For the text-containing cell, return its midpoint in [x, y] coordinate format. 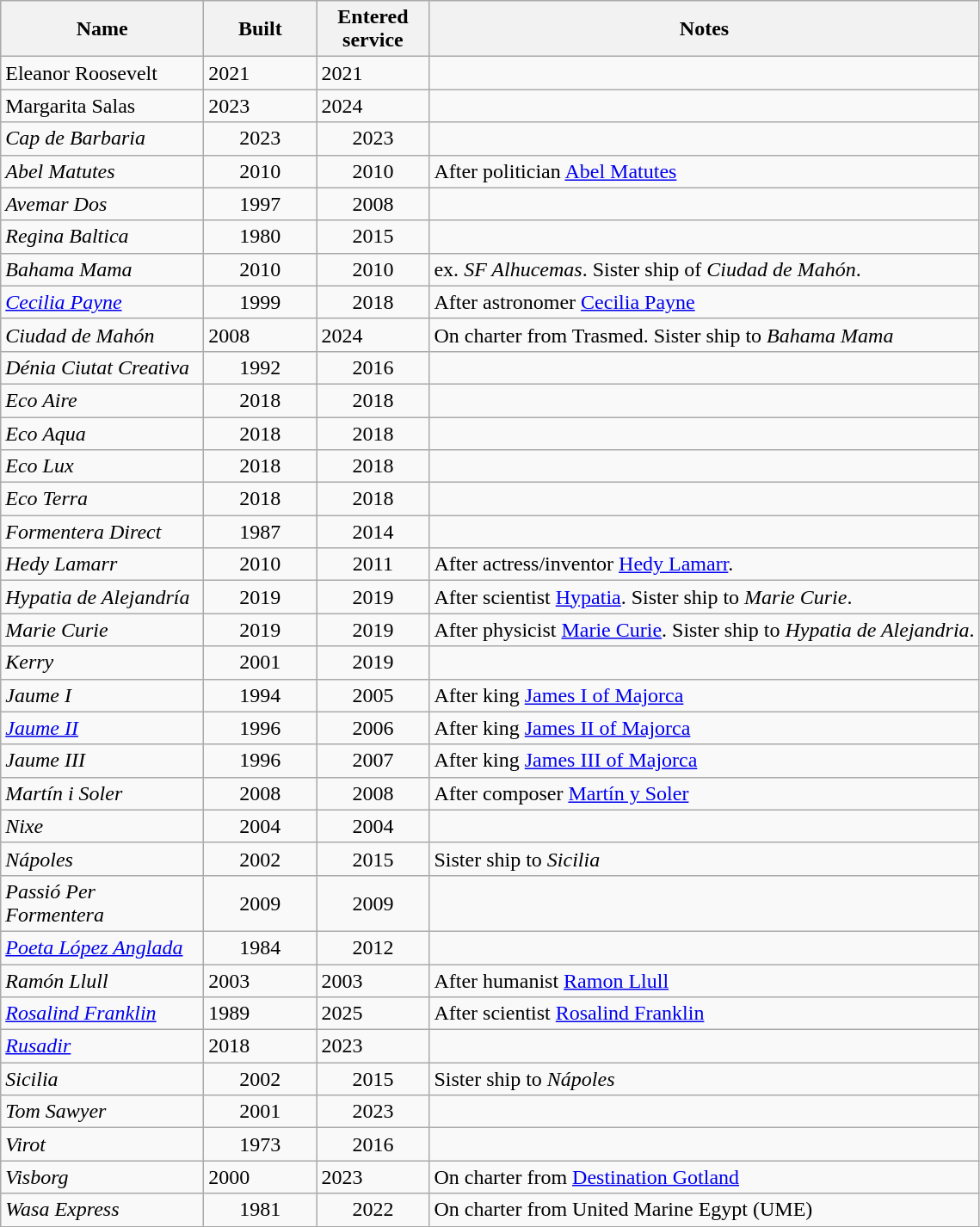
Jaume I [102, 695]
Entered service [373, 29]
Notes [704, 29]
After king James I of Majorca [704, 695]
After scientist Rosalind Franklin [704, 1014]
1999 [260, 302]
Tom Sawyer [102, 1112]
Sister ship to Sicilia [704, 859]
Hypatia de Alejandría [102, 597]
After humanist Ramon Llull [704, 980]
Virot [102, 1144]
2012 [373, 947]
Hedy Lamarr [102, 564]
Sister ship to Nápoles [704, 1079]
2011 [373, 564]
1997 [260, 204]
Eco Aqua [102, 433]
2000 [260, 1177]
After astronomer Cecilia Payne [704, 302]
Wasa Express [102, 1210]
Bahama Mama [102, 269]
Jaume II [102, 728]
After composer Martín y Soler [704, 793]
Eco Lux [102, 466]
1994 [260, 695]
1989 [260, 1014]
After king James III of Majorca [704, 761]
1981 [260, 1210]
1987 [260, 532]
1992 [260, 367]
Nápoles [102, 859]
2005 [373, 695]
Eleanor Roosevelt [102, 73]
Rusadir [102, 1046]
Kerry [102, 663]
After scientist Hypatia. Sister ship to Marie Curie. [704, 597]
Regina Baltica [102, 237]
2022 [373, 1210]
2007 [373, 761]
Cecilia Payne [102, 302]
After physicist Marie Curie. Sister ship to Hypatia de Alejandria. [704, 630]
After politician Abel Matutes [704, 171]
Visborg [102, 1177]
Dénia Ciutat Creativa [102, 367]
After king James II of Majorca [704, 728]
Formentera Direct [102, 532]
On charter from United Marine Egypt (UME) [704, 1210]
1984 [260, 947]
Name [102, 29]
Jaume III [102, 761]
Avemar Dos [102, 204]
1973 [260, 1144]
Poeta López Anglada [102, 947]
2014 [373, 532]
1980 [260, 237]
Ciudad de Mahón [102, 335]
Ramón Llull [102, 980]
Eco Aire [102, 400]
Margarita Salas [102, 106]
Nixe [102, 826]
2025 [373, 1014]
Abel Matutes [102, 171]
Martín i Soler [102, 793]
ex. SF Alhucemas. Sister ship of Ciudad de Mahón. [704, 269]
On charter from Trasmed. Sister ship to Bahama Mama [704, 335]
Eco Terra [102, 499]
Marie Curie [102, 630]
Built [260, 29]
After actress/inventor Hedy Lamarr. [704, 564]
Cap de Barbaria [102, 139]
Sicilia [102, 1079]
Passió Per Formentera [102, 903]
Rosalind Franklin [102, 1014]
2006 [373, 728]
On charter from Destination Gotland [704, 1177]
